Locate the cell with the specified text and output its [x, y] center coordinate. 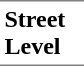
Street Level [42, 33]
